Provide the (x, y) coordinate of the cell's center where the given text is located.  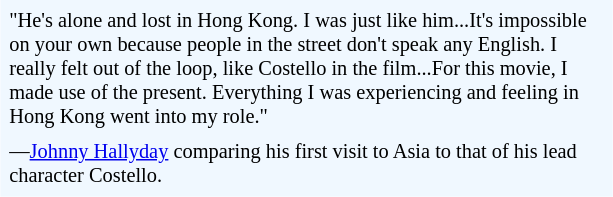
—Johnny Hallyday comparing his first visit to Asia to that of his lead character Costello. (306, 164)
